Capture the cell that displays the provided text and extract its (x, y) central coordinate. 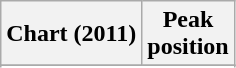
Peakposition (188, 34)
Chart (2011) (72, 34)
